Return (x, y) of the center of cell containing provided text 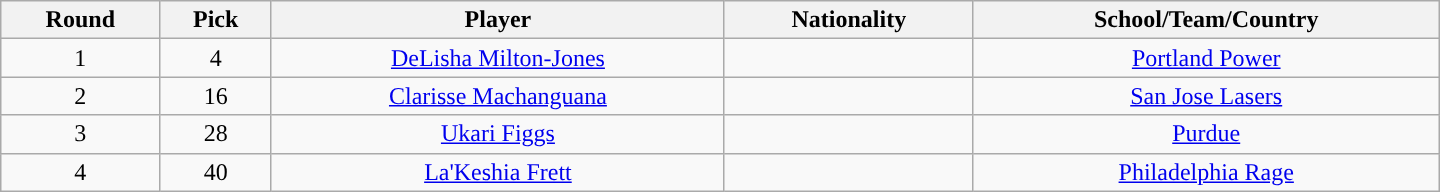
Nationality (848, 20)
School/Team/Country (1206, 20)
Clarisse Machanguana (498, 96)
Player (498, 20)
40 (216, 172)
Ukari Figgs (498, 134)
28 (216, 134)
La'Keshia Frett (498, 172)
Purdue (1206, 134)
San Jose Lasers (1206, 96)
Philadelphia Rage (1206, 172)
16 (216, 96)
Round (80, 20)
1 (80, 58)
Portland Power (1206, 58)
3 (80, 134)
DeLisha Milton-Jones (498, 58)
Pick (216, 20)
2 (80, 96)
